For the text-containing cell, return its midpoint in (x, y) coordinate format. 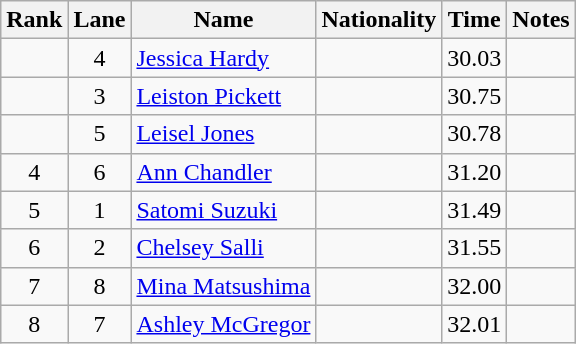
Chelsey Salli (224, 248)
1 (100, 210)
Leiston Pickett (224, 96)
Name (224, 20)
Leisel Jones (224, 134)
Ashley McGregor (224, 324)
Lane (100, 20)
Jessica Hardy (224, 58)
31.20 (474, 172)
30.78 (474, 134)
32.01 (474, 324)
Satomi Suzuki (224, 210)
30.75 (474, 96)
Time (474, 20)
Notes (541, 20)
Rank (34, 20)
Mina Matsushima (224, 286)
32.00 (474, 286)
30.03 (474, 58)
Nationality (379, 20)
Ann Chandler (224, 172)
2 (100, 248)
3 (100, 96)
31.49 (474, 210)
31.55 (474, 248)
